Detect which cell encompasses the target text, then output its [X, Y] center coordinate. 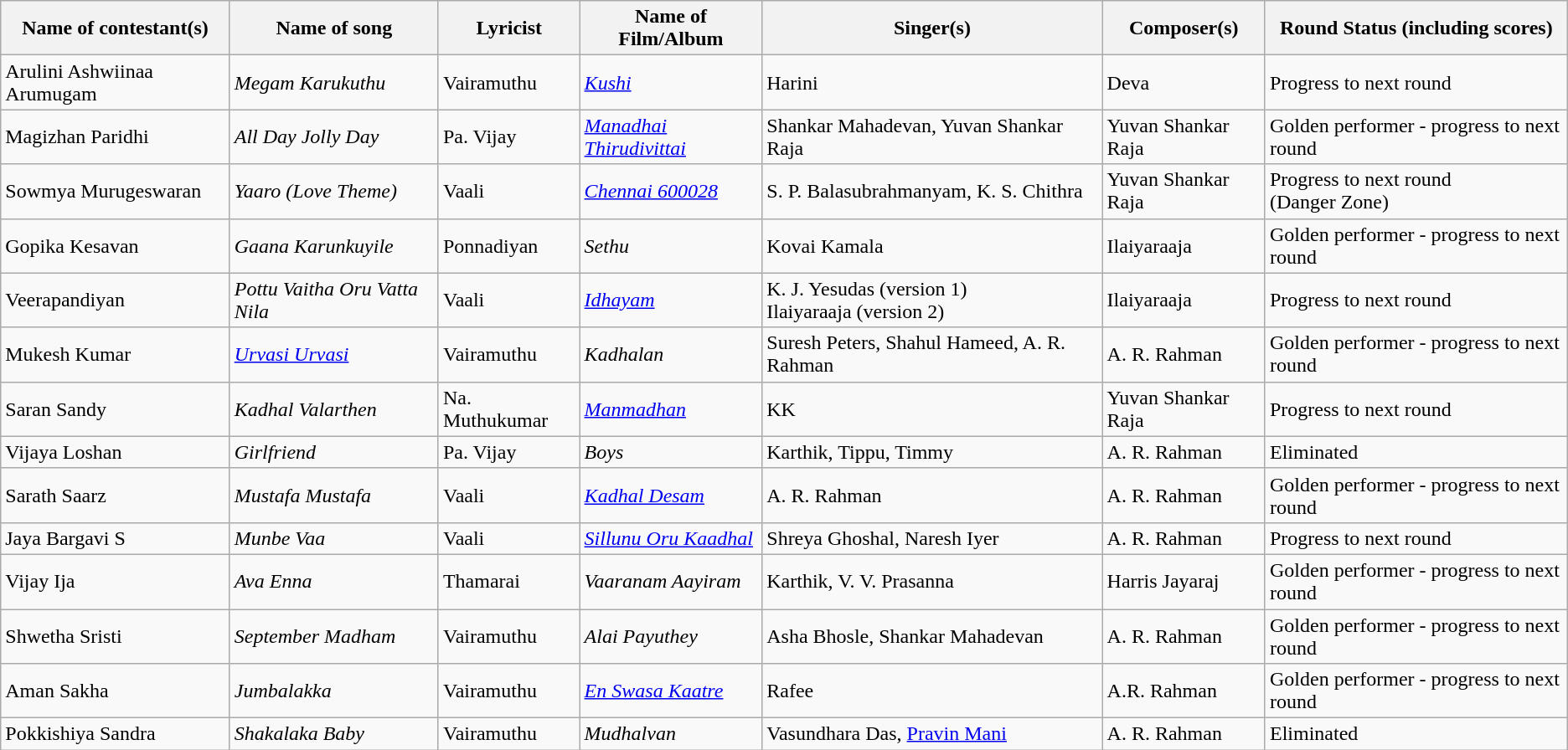
Arulini Ashwiinaa Arumugam [116, 82]
Karthik, Tippu, Timmy [932, 452]
Kushi [671, 82]
Mudhalvan [671, 734]
Sowmya Murugeswaran [116, 191]
KK [932, 408]
Harini [932, 82]
Thamarai [509, 581]
Singer(s) [932, 28]
Jaya Bargavi S [116, 538]
Lyricist [509, 28]
Asha Bhosle, Shankar Mahadevan [932, 636]
Urvasi Urvasi [333, 355]
S. P. Balasubrahmanyam, K. S. Chithra [932, 191]
Harris Jayaraj [1184, 581]
Kadhal Desam [671, 496]
Sethu [671, 246]
Jumbalakka [333, 691]
Boys [671, 452]
Pokkishiya Sandra [116, 734]
Girlfriend [333, 452]
Alai Payuthey [671, 636]
Shwetha Sristi [116, 636]
Composer(s) [1184, 28]
Mukesh Kumar [116, 355]
Na. Muthukumar [509, 408]
Name of song [333, 28]
Gaana Karunkuyile [333, 246]
Gopika Kesavan [116, 246]
Yaaro (Love Theme) [333, 191]
Kadhalan [671, 355]
Shankar Mahadevan, Yuvan Shankar Raja [932, 137]
Magizhan Paridhi [116, 137]
Aman Sakha [116, 691]
Veerapandiyan [116, 300]
September Madham [333, 636]
Name of contestant(s) [116, 28]
Manadhai Thirudivittai [671, 137]
Kadhal Valarthen [333, 408]
Round Status (including scores) [1416, 28]
Pottu Vaitha Oru Vatta Nila [333, 300]
Idhayam [671, 300]
Sillunu Oru Kaadhal [671, 538]
En Swasa Kaatre [671, 691]
A.R. Rahman [1184, 691]
Chennai 600028 [671, 191]
Rafee [932, 691]
Saran Sandy [116, 408]
Ava Enna [333, 581]
Megam Karukuthu [333, 82]
Manmadhan [671, 408]
Progress to next round(Danger Zone) [1416, 191]
Karthik, V. V. Prasanna [932, 581]
Shreya Ghoshal, Naresh Iyer [932, 538]
Vijaya Loshan [116, 452]
Mustafa Mustafa [333, 496]
Vasundhara Das, Pravin Mani [932, 734]
Name of Film/Album [671, 28]
Suresh Peters, Shahul Hameed, A. R. Rahman [932, 355]
All Day Jolly Day [333, 137]
Vijay Ija [116, 581]
Kovai Kamala [932, 246]
Deva [1184, 82]
Ponnadiyan [509, 246]
Vaaranam Aayiram [671, 581]
K. J. Yesudas (version 1)Ilaiyaraaja (version 2) [932, 300]
Sarath Saarz [116, 496]
Munbe Vaa [333, 538]
Shakalaka Baby [333, 734]
